Pinpoint the cell where the given text exists, returning its [X, Y] midpoint coordinate. 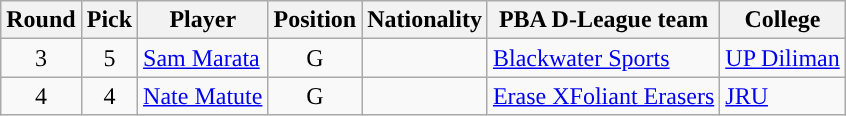
Erase XFoliant Erasers [603, 96]
Round [41, 20]
Position [315, 20]
JRU [783, 96]
Player [203, 20]
UP Diliman [783, 58]
College [783, 20]
Pick [109, 20]
5 [109, 58]
Blackwater Sports [603, 58]
PBA D-League team [603, 20]
Sam Marata [203, 58]
3 [41, 58]
Nate Matute [203, 96]
Nationality [425, 20]
